Output the [x, y] coordinate of the center of the cell containing the given text.  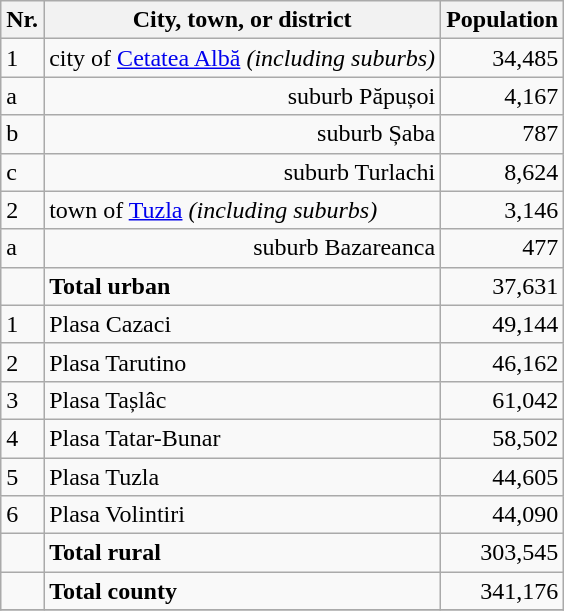
Plasa Volintiri [242, 515]
58,502 [502, 438]
Nr. [22, 20]
477 [502, 248]
4,167 [502, 96]
6 [22, 515]
Plasa Tarutino [242, 362]
Total urban [242, 286]
c [22, 172]
5 [22, 477]
Plasa Tatar-Bunar [242, 438]
suburb Șaba [242, 134]
Plasa Tuzla [242, 477]
303,545 [502, 553]
37,631 [502, 286]
City, town, or district [242, 20]
787 [502, 134]
44,090 [502, 515]
8,624 [502, 172]
3,146 [502, 210]
46,162 [502, 362]
Plasa Tașlâc [242, 400]
Total rural [242, 553]
city of Cetatea Albă (including suburbs) [242, 58]
34,485 [502, 58]
town of Tuzla (including suburbs) [242, 210]
suburb Bazareanca [242, 248]
b [22, 134]
341,176 [502, 591]
61,042 [502, 400]
suburb Turlachi [242, 172]
44,605 [502, 477]
Total county [242, 591]
Population [502, 20]
suburb Păpușoi [242, 96]
49,144 [502, 324]
3 [22, 400]
4 [22, 438]
Plasa Cazaci [242, 324]
